Search for the cell housing the specified text and yield its (x, y) center coordinate. 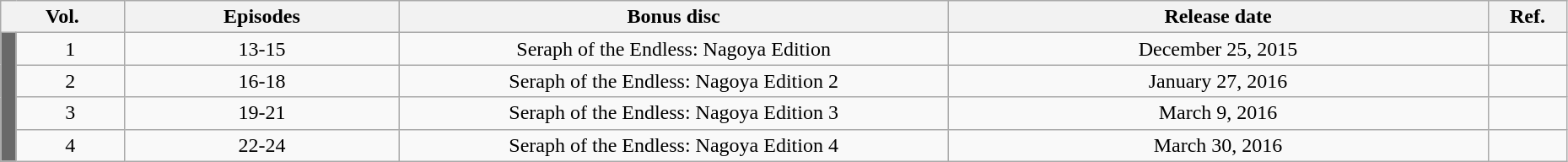
3 (70, 113)
2 (70, 81)
March 30, 2016 (1218, 145)
Seraph of the Endless: Nagoya Edition 3 (674, 113)
Release date (1218, 17)
Seraph of the Endless: Nagoya Edition 4 (674, 145)
Bonus disc (674, 17)
1 (70, 49)
4 (70, 145)
Seraph of the Endless: Nagoya Edition (674, 49)
19-21 (261, 113)
March 9, 2016 (1218, 113)
13-15 (261, 49)
Seraph of the Endless: Nagoya Edition 2 (674, 81)
January 27, 2016 (1218, 81)
December 25, 2015 (1218, 49)
Episodes (261, 17)
Vol. (62, 17)
22-24 (261, 145)
16-18 (261, 81)
Ref. (1528, 17)
